Provide the [X, Y] coordinate of the cell's center where the given text is located.  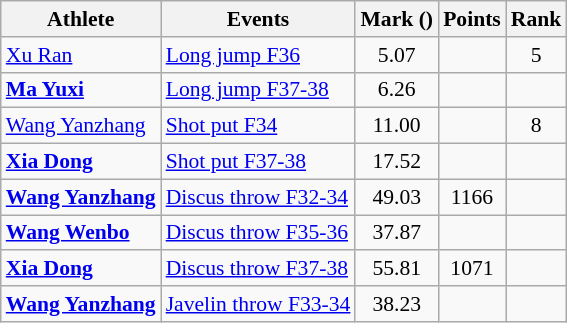
17.52 [396, 162]
11.00 [396, 126]
Shot put F37-38 [258, 162]
Mark () [396, 19]
37.87 [396, 233]
Shot put F34 [258, 126]
Events [258, 19]
Long jump F36 [258, 55]
38.23 [396, 304]
5 [536, 55]
Discus throw F35-36 [258, 233]
Rank [536, 19]
6.26 [396, 90]
Athlete [81, 19]
8 [536, 126]
Xu Ran [81, 55]
49.03 [396, 197]
Long jump F37-38 [258, 90]
5.07 [396, 55]
Wang Wenbo [81, 233]
1071 [472, 269]
55.81 [396, 269]
Javelin throw F33-34 [258, 304]
Ma Yuxi [81, 90]
1166 [472, 197]
Discus throw F37-38 [258, 269]
Points [472, 19]
Discus throw F32-34 [258, 197]
